For the text-containing cell, return its midpoint in [x, y] coordinate format. 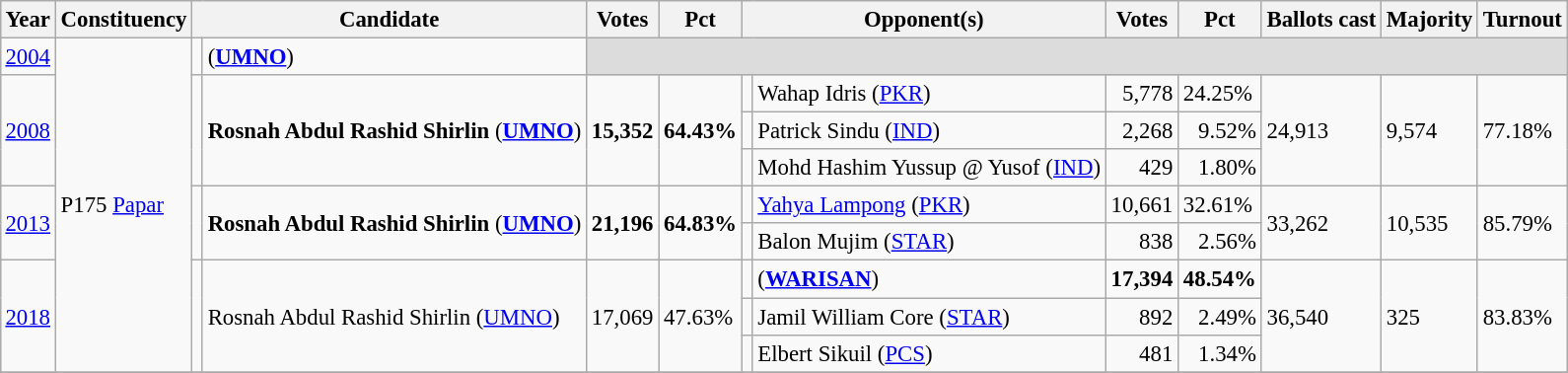
64.43% [700, 130]
21,196 [623, 223]
Jamil William Core (STAR) [929, 317]
325 [1430, 316]
(WARISAN) [929, 279]
32.61% [1221, 205]
64.83% [700, 223]
77.18% [1523, 130]
Majority [1430, 20]
Candidate [390, 20]
Balon Mujim (STAR) [929, 242]
Constituency [123, 20]
36,540 [1321, 316]
48.54% [1221, 279]
2018 [28, 316]
892 [1142, 317]
Yahya Lampong (PKR) [929, 205]
481 [1142, 353]
47.63% [700, 316]
Elbert Sikuil (PCS) [929, 353]
15,352 [623, 130]
17,069 [623, 316]
9,574 [1430, 130]
10,661 [1142, 205]
Turnout [1523, 20]
(UMNO) [394, 56]
17,394 [1142, 279]
Year [28, 20]
Ballots cast [1321, 20]
2008 [28, 130]
1.80% [1221, 168]
24,913 [1321, 130]
24.25% [1221, 94]
5,778 [1142, 94]
429 [1142, 168]
Wahap Idris (PKR) [929, 94]
2.49% [1221, 317]
1.34% [1221, 353]
10,535 [1430, 223]
2013 [28, 223]
33,262 [1321, 223]
83.83% [1523, 316]
Patrick Sindu (IND) [929, 131]
838 [1142, 242]
P175 Papar [123, 204]
2004 [28, 56]
2,268 [1142, 131]
85.79% [1523, 223]
Mohd Hashim Yussup @ Yusof (IND) [929, 168]
2.56% [1221, 242]
9.52% [1221, 131]
Opponent(s) [923, 20]
